Return the (X, Y) coordinate for the center point of the cell that contains the specified text.  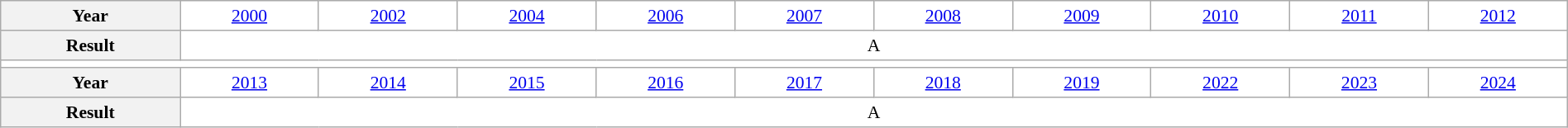
2008 (943, 16)
2011 (1360, 16)
2009 (1082, 16)
2016 (666, 83)
2023 (1360, 83)
2007 (805, 16)
2002 (388, 16)
2012 (1498, 16)
2019 (1082, 83)
2004 (527, 16)
2018 (943, 83)
2017 (805, 83)
2024 (1498, 83)
2010 (1221, 16)
2000 (250, 16)
2015 (527, 83)
2006 (666, 16)
2013 (250, 83)
2014 (388, 83)
2022 (1221, 83)
